Search for the cell housing the specified text and yield its [x, y] center coordinate. 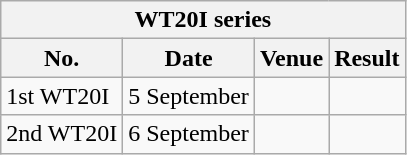
1st WT20I [62, 96]
Result [367, 58]
Venue [291, 58]
Date [189, 58]
WT20I series [203, 20]
5 September [189, 96]
No. [62, 58]
6 September [189, 134]
2nd WT20I [62, 134]
